Output the [X, Y] coordinate of the center of the cell containing the given text.  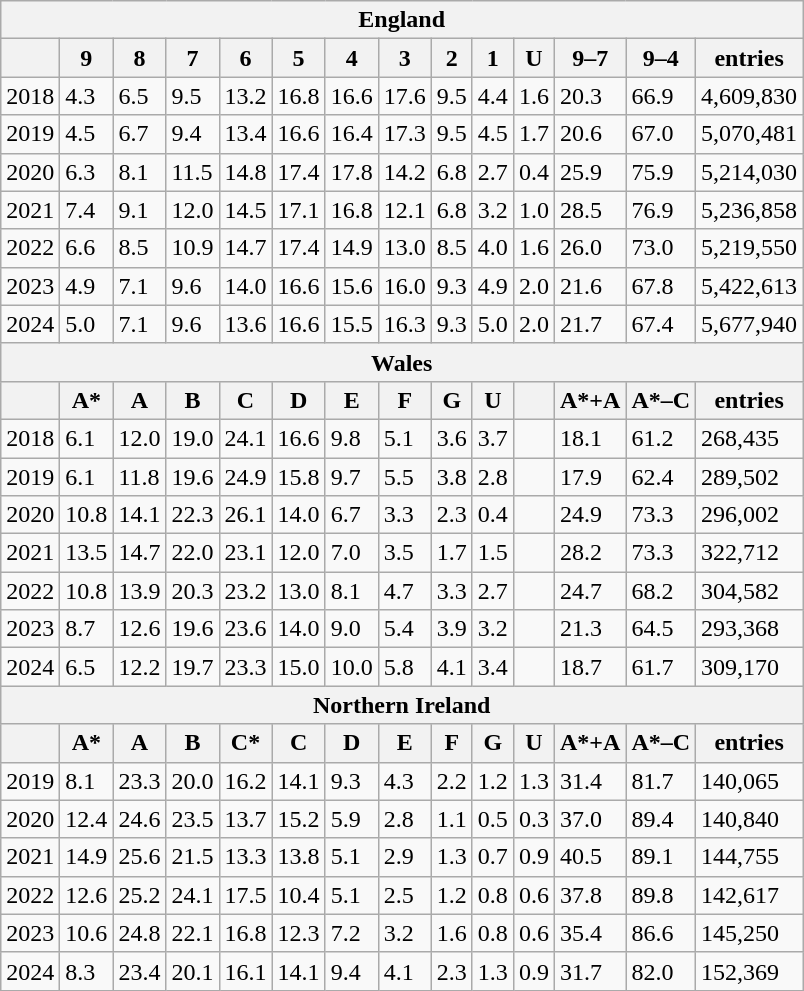
16.3 [404, 324]
5.8 [404, 667]
23.6 [246, 629]
24.6 [140, 819]
7 [192, 58]
5.5 [404, 477]
4.4 [492, 96]
17.3 [404, 134]
145,250 [750, 933]
9–7 [590, 58]
40.5 [590, 857]
12.4 [86, 819]
8 [140, 58]
20.0 [192, 781]
68.2 [661, 591]
7.4 [86, 210]
9–4 [661, 58]
31.7 [590, 971]
81.7 [661, 781]
5 [298, 58]
20.1 [192, 971]
89.4 [661, 819]
10.6 [86, 933]
14.5 [246, 210]
3.9 [452, 629]
37.8 [590, 895]
9 [86, 58]
22.0 [192, 553]
62.4 [661, 477]
9.1 [140, 210]
13.9 [140, 591]
144,755 [750, 857]
25.9 [590, 172]
9.8 [352, 438]
11.5 [192, 172]
35.4 [590, 933]
6 [246, 58]
11.8 [140, 477]
23.1 [246, 553]
14.8 [246, 172]
6.6 [86, 248]
Wales [402, 362]
5.4 [404, 629]
15.0 [298, 667]
13.7 [246, 819]
0.7 [492, 857]
Northern Ireland [402, 705]
9.0 [352, 629]
5,422,613 [750, 286]
7.2 [352, 933]
152,369 [750, 971]
5,214,030 [750, 172]
304,582 [750, 591]
13.4 [246, 134]
293,368 [750, 629]
0.5 [492, 819]
C* [246, 743]
1.5 [492, 553]
14.2 [404, 172]
15.8 [298, 477]
15.2 [298, 819]
8.3 [86, 971]
20.6 [590, 134]
89.1 [661, 857]
17.5 [246, 895]
296,002 [750, 515]
10.9 [192, 248]
268,435 [750, 438]
75.9 [661, 172]
289,502 [750, 477]
1 [492, 58]
28.5 [590, 210]
21.7 [590, 324]
86.6 [661, 933]
309,170 [750, 667]
67.8 [661, 286]
5,070,481 [750, 134]
16.4 [352, 134]
61.2 [661, 438]
23.2 [246, 591]
16.1 [246, 971]
3.4 [492, 667]
21.3 [590, 629]
140,065 [750, 781]
17.8 [352, 172]
73.0 [661, 248]
18.7 [590, 667]
25.2 [140, 895]
4,609,830 [750, 96]
67.4 [661, 324]
12.3 [298, 933]
8.7 [86, 629]
67.0 [661, 134]
66.9 [661, 96]
17.6 [404, 96]
13.3 [246, 857]
28.2 [590, 553]
17.1 [298, 210]
19.7 [192, 667]
89.8 [661, 895]
22.1 [192, 933]
21.5 [192, 857]
2.5 [404, 895]
0.3 [534, 819]
140,840 [750, 819]
5,677,940 [750, 324]
15.6 [352, 286]
4 [352, 58]
13.8 [298, 857]
21.6 [590, 286]
24.7 [590, 591]
12.1 [404, 210]
1.0 [534, 210]
142,617 [750, 895]
16.0 [404, 286]
4.0 [492, 248]
3.8 [452, 477]
15.5 [352, 324]
10.4 [298, 895]
3.7 [492, 438]
England [402, 20]
5,219,550 [750, 248]
24.8 [140, 933]
322,712 [750, 553]
12.2 [140, 667]
3.6 [452, 438]
22.3 [192, 515]
4.7 [404, 591]
2.9 [404, 857]
1.1 [452, 819]
26.0 [590, 248]
16.2 [246, 781]
3.5 [404, 553]
31.4 [590, 781]
18.1 [590, 438]
2 [452, 58]
82.0 [661, 971]
7.0 [352, 553]
26.1 [246, 515]
3 [404, 58]
17.9 [590, 477]
5.9 [352, 819]
9.7 [352, 477]
13.5 [86, 553]
19.0 [192, 438]
61.7 [661, 667]
2.2 [452, 781]
5,236,858 [750, 210]
76.9 [661, 210]
13.2 [246, 96]
64.5 [661, 629]
13.6 [246, 324]
6.3 [86, 172]
23.5 [192, 819]
10.0 [352, 667]
23.4 [140, 971]
25.6 [140, 857]
37.0 [590, 819]
